Locate the cell with the specified text and output its (x, y) center coordinate. 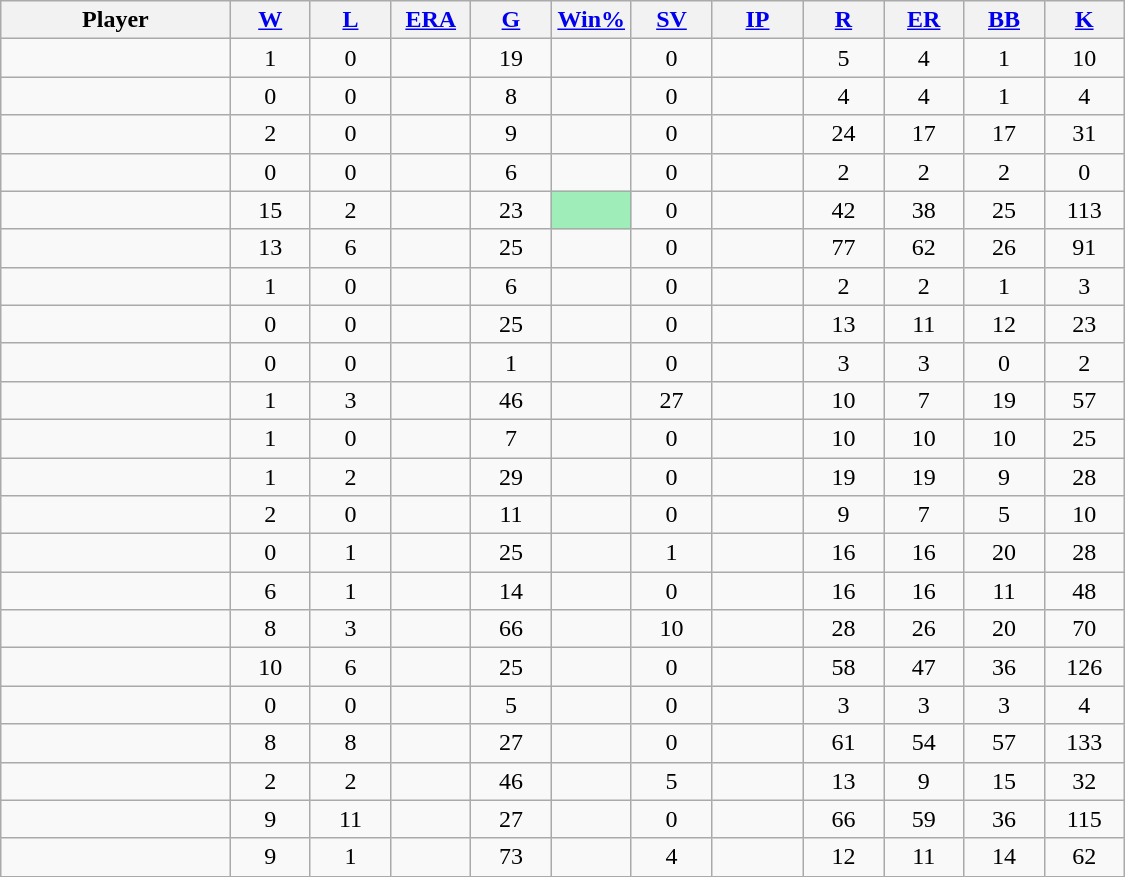
29 (511, 477)
61 (843, 743)
126 (1084, 667)
BB (1004, 20)
77 (843, 248)
91 (1084, 248)
54 (924, 743)
W (270, 20)
47 (924, 667)
Win% (591, 20)
133 (1084, 743)
59 (924, 819)
24 (843, 134)
IP (758, 20)
48 (1084, 591)
Player (116, 20)
R (843, 20)
38 (924, 210)
70 (1084, 629)
113 (1084, 210)
ER (924, 20)
42 (843, 210)
ERA (431, 20)
31 (1084, 134)
32 (1084, 781)
58 (843, 667)
K (1084, 20)
73 (511, 857)
115 (1084, 819)
SV (671, 20)
L (350, 20)
G (511, 20)
